Pinpoint the cell where the given text exists, returning its [X, Y] midpoint coordinate. 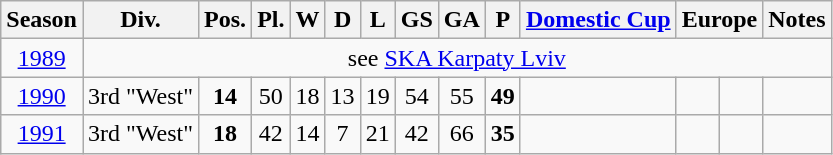
50 [271, 96]
1989 [42, 58]
Pos. [226, 20]
13 [342, 96]
66 [462, 134]
P [502, 20]
21 [378, 134]
Pl. [271, 20]
49 [502, 96]
W [308, 20]
35 [502, 134]
GA [462, 20]
see SKA Karpaty Lviv [456, 58]
1991 [42, 134]
GS [416, 20]
L [378, 20]
19 [378, 96]
54 [416, 96]
Europe [720, 20]
Notes [797, 20]
Season [42, 20]
D [342, 20]
Domestic Cup [598, 20]
55 [462, 96]
Div. [140, 20]
7 [342, 134]
1990 [42, 96]
